Return (x, y) of the center of cell containing provided text 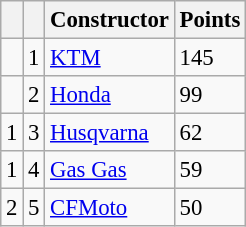
Husqvarna (110, 133)
59 (210, 170)
4 (34, 170)
Honda (110, 95)
CFMoto (110, 208)
Gas Gas (110, 170)
3 (34, 133)
Constructor (110, 20)
62 (210, 133)
50 (210, 208)
KTM (110, 58)
99 (210, 95)
5 (34, 208)
Points (210, 20)
145 (210, 58)
